Determine the (x, y) coordinate at the center of the cell enclosing the given text.  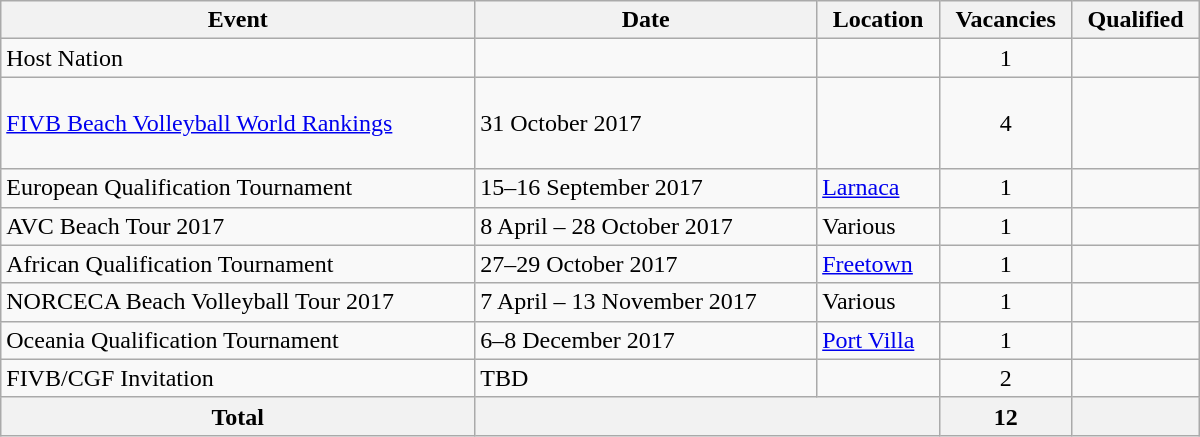
Larnaca (878, 188)
FIVB Beach Volleyball World Rankings (238, 123)
Port Villa (878, 340)
27–29 October 2017 (646, 264)
Host Nation (238, 58)
FIVB/CGF Invitation (238, 378)
AVC Beach Tour 2017 (238, 226)
Location (878, 20)
12 (1006, 416)
Qualified (1136, 20)
European Qualification Tournament (238, 188)
African Qualification Tournament (238, 264)
Freetown (878, 264)
2 (1006, 378)
Vacancies (1006, 20)
8 April – 28 October 2017 (646, 226)
15–16 September 2017 (646, 188)
Date (646, 20)
4 (1006, 123)
Total (238, 416)
TBD (646, 378)
Event (238, 20)
6–8 December 2017 (646, 340)
31 October 2017 (646, 123)
7 April – 13 November 2017 (646, 302)
Oceania Qualification Tournament (238, 340)
NORCECA Beach Volleyball Tour 2017 (238, 302)
